Identify which cell holds the provided text, then report its (X, Y) central coordinate. 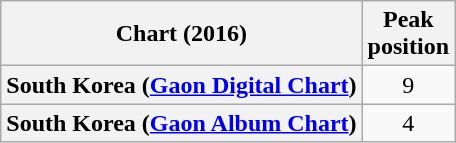
Chart (2016) (182, 34)
4 (408, 123)
South Korea (Gaon Digital Chart) (182, 85)
9 (408, 85)
South Korea (Gaon Album Chart) (182, 123)
Peakposition (408, 34)
